Locate the cell with the specified text and output its (X, Y) center coordinate. 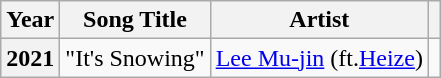
Lee Mu-jin (ft.Heize) (319, 58)
"It's Snowing" (135, 58)
2021 (30, 58)
Artist (319, 20)
Year (30, 20)
Song Title (135, 20)
